Return [X, Y] of the center of cell containing provided text 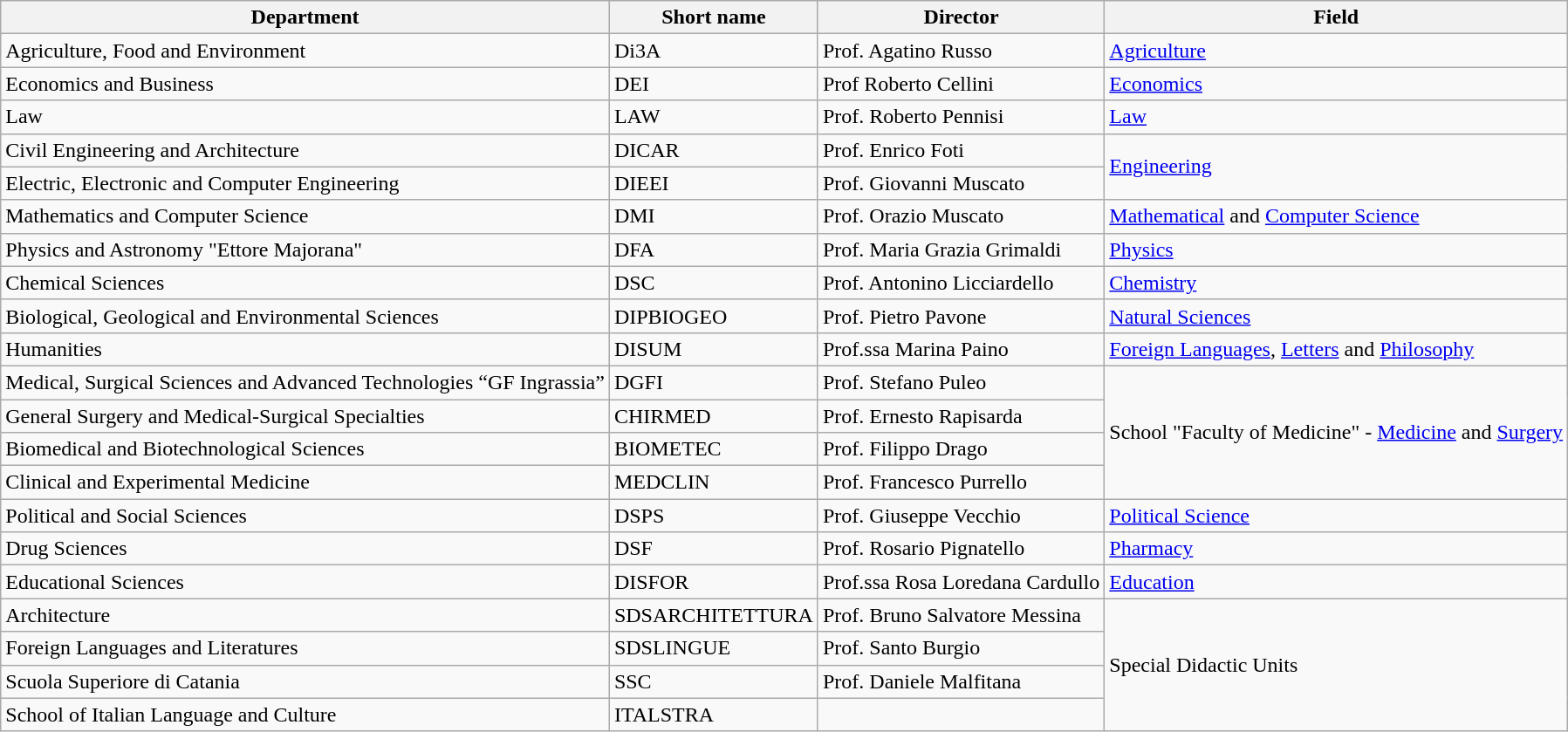
Scuola Superiore di Catania [305, 681]
Biomedical and Biotechnological Sciences [305, 449]
Field [1337, 17]
Prof Roberto Cellini [961, 84]
Prof. Rosario Pignatello [961, 549]
Prof. Stefano Puleo [961, 382]
DIEEI [714, 183]
SDSARCHITETTURA [714, 615]
DFA [714, 250]
Physics [1337, 250]
DSF [714, 549]
DSC [714, 283]
School "Faculty of Medicine" - Medicine and Surgery [1337, 432]
CHIRMED [714, 416]
Architecture [305, 615]
Agriculture [1337, 51]
Electric, Electronic and Computer Engineering [305, 183]
MEDCLIN [714, 482]
DGFI [714, 382]
Prof. Pietro Pavone [961, 316]
Di3A [714, 51]
Medical, Surgical Sciences and Advanced Technologies “GF Ingrassia” [305, 382]
Department [305, 17]
Short name [714, 17]
Humanities [305, 349]
General Surgery and Medical-Surgical Specialties [305, 416]
Special Didactic Units [1337, 665]
Economics and Business [305, 84]
DIPBIOGEO [714, 316]
Natural Sciences [1337, 316]
Prof. Roberto Pennisi [961, 117]
Biological, Geological and Environmental Sciences [305, 316]
School of Italian Language and Culture [305, 715]
Foreign Languages, Letters and Philosophy [1337, 349]
Political Science [1337, 516]
Economics [1337, 84]
Prof. Santo Burgio [961, 648]
Prof.ssa Rosa Loredana Cardullo [961, 582]
DISFOR [714, 582]
Foreign Languages and Literatures [305, 648]
Political and Social Sciences [305, 516]
Prof. Filippo Drago [961, 449]
Clinical and Experimental Medicine [305, 482]
Education [1337, 582]
Drug Sciences [305, 549]
Pharmacy [1337, 549]
Prof. Maria Grazia Grimaldi [961, 250]
LAW [714, 117]
Prof. Orazio Muscato [961, 216]
DSPS [714, 516]
Director [961, 17]
Prof. Bruno Salvatore Messina [961, 615]
DEI [714, 84]
Prof. Francesco Purrello [961, 482]
Prof. Giuseppe Vecchio [961, 516]
Agriculture, Food and Environment [305, 51]
Prof. Agatino Russo [961, 51]
Chemical Sciences [305, 283]
BIOMETEC [714, 449]
Physics and Astronomy "Ettore Majorana" [305, 250]
Prof. Giovanni Muscato [961, 183]
Prof. Enrico Foti [961, 150]
DICAR [714, 150]
DMI [714, 216]
SDSLINGUE [714, 648]
ITALSTRA [714, 715]
Mathematical and Computer Science [1337, 216]
Mathematics and Computer Science [305, 216]
Prof.ssa Marina Paino [961, 349]
Civil Engineering and Architecture [305, 150]
Chemistry [1337, 283]
Prof. Antonino Licciardello [961, 283]
Engineering [1337, 167]
Educational Sciences [305, 582]
Prof. Ernesto Rapisarda [961, 416]
Prof. Daniele Malfitana [961, 681]
DISUM [714, 349]
SSC [714, 681]
